Locate the cell with the specified text and output its (x, y) center coordinate. 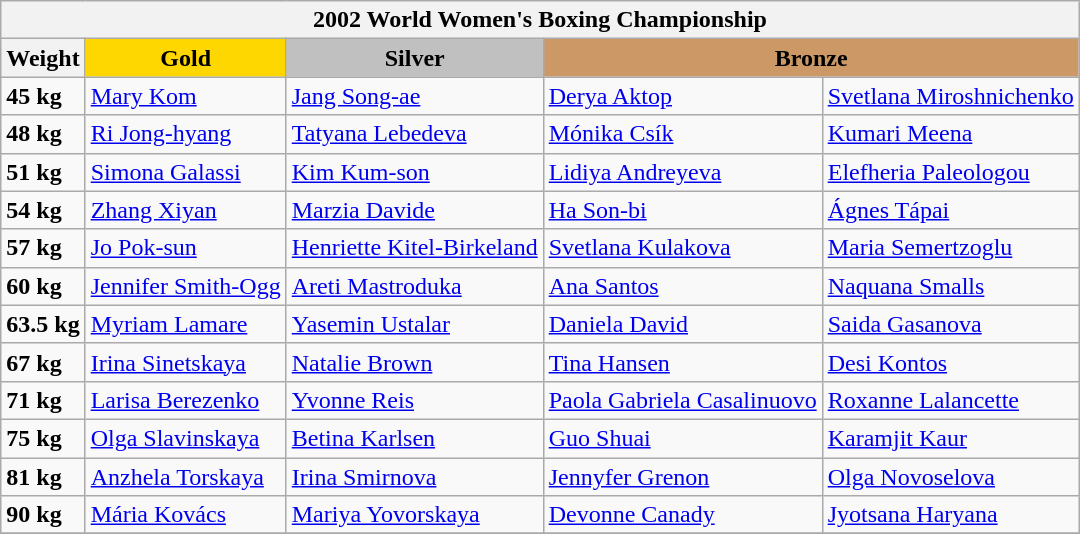
Svetlana Miroshnichenko (950, 96)
Zhang Xiyan (186, 210)
Daniela David (682, 324)
Areti Mastroduka (414, 286)
Ha Son-bi (682, 210)
Jang Song-ae (414, 96)
Elefheria Paleologou (950, 172)
Desi Kontos (950, 362)
Maria Semertzoglu (950, 248)
Lidiya Andreyeva (682, 172)
Tatyana Lebedeva (414, 134)
Yasemin Ustalar (414, 324)
Mariya Yovorskaya (414, 515)
Jennyfer Grenon (682, 477)
Kim Kum-son (414, 172)
Svetlana Kulakova (682, 248)
Yvonne Reis (414, 400)
Simona Galassi (186, 172)
Olga Novoselova (950, 477)
Guo Shuai (682, 438)
2002 World Women's Boxing Championship (540, 20)
63.5 kg (43, 324)
Mary Kom (186, 96)
Betina Karlsen (414, 438)
Anzhela Torskaya (186, 477)
Paola Gabriela Casalinuovo (682, 400)
Silver (414, 58)
Ágnes Tápai (950, 210)
Mária Kovács (186, 515)
Olga Slavinskaya (186, 438)
Jennifer Smith-Ogg (186, 286)
71 kg (43, 400)
Bronze (811, 58)
67 kg (43, 362)
60 kg (43, 286)
Devonne Canady (682, 515)
Mónika Csík (682, 134)
Ana Santos (682, 286)
Ri Jong-hyang (186, 134)
Jo Pok-sun (186, 248)
Naquana Smalls (950, 286)
48 kg (43, 134)
Weight (43, 58)
90 kg (43, 515)
Henriette Kitel-Birkeland (414, 248)
Natalie Brown (414, 362)
Irina Sinetskaya (186, 362)
Kumari Meena (950, 134)
Myriam Lamare (186, 324)
51 kg (43, 172)
54 kg (43, 210)
Tina Hansen (682, 362)
81 kg (43, 477)
Gold (186, 58)
57 kg (43, 248)
Marzia Davide (414, 210)
Irina Smirnova (414, 477)
Karamjit Kaur (950, 438)
45 kg (43, 96)
Roxanne Lalancette (950, 400)
Larisa Berezenko (186, 400)
75 kg (43, 438)
Derya Aktop (682, 96)
Jyotsana Haryana (950, 515)
Saida Gasanova (950, 324)
